From the cell containing the given text, extract its center point as [x, y] coordinate. 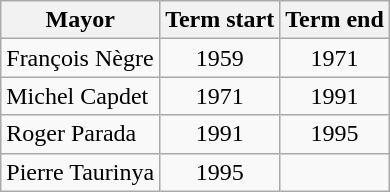
Michel Capdet [80, 96]
Mayor [80, 20]
Pierre Taurinya [80, 172]
François Nègre [80, 58]
Roger Parada [80, 134]
Term end [335, 20]
1959 [220, 58]
Term start [220, 20]
